Extract the (x, y) coordinate from the center of the cell holding the provided text.  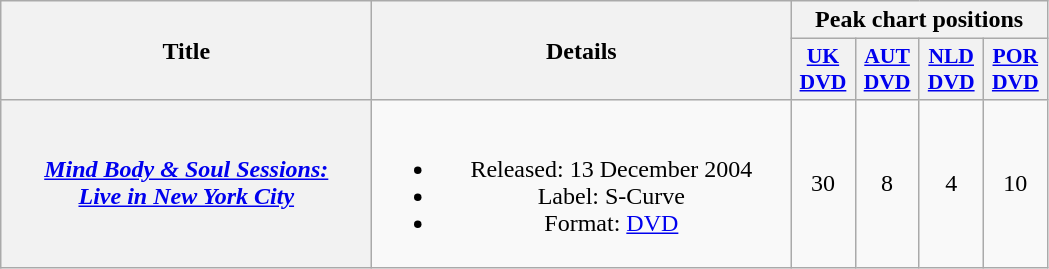
Released: 13 December 2004Label: S-CurveFormat: DVD (582, 184)
PORDVD (1015, 70)
Details (582, 50)
8 (887, 184)
UKDVD (823, 70)
AUTDVD (887, 70)
Title (186, 50)
Mind Body & Soul Sessions:Live in New York City (186, 184)
4 (951, 184)
30 (823, 184)
Peak chart positions (919, 20)
NLDDVD (951, 70)
10 (1015, 184)
